For the text-containing cell, return its midpoint in [X, Y] coordinate format. 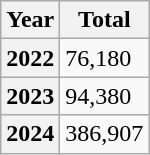
386,907 [104, 134]
94,380 [104, 96]
76,180 [104, 58]
Total [104, 20]
Year [30, 20]
2023 [30, 96]
2022 [30, 58]
2024 [30, 134]
